For the text-containing cell, return its midpoint in (x, y) coordinate format. 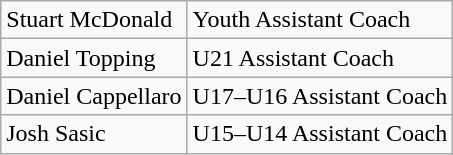
Josh Sasic (94, 134)
Youth Assistant Coach (320, 20)
Stuart McDonald (94, 20)
U17–U16 Assistant Coach (320, 96)
Daniel Topping (94, 58)
U15–U14 Assistant Coach (320, 134)
Daniel Cappellaro (94, 96)
U21 Assistant Coach (320, 58)
